Find where the given text appears and provide that cell's center as (X, Y) coordinate. 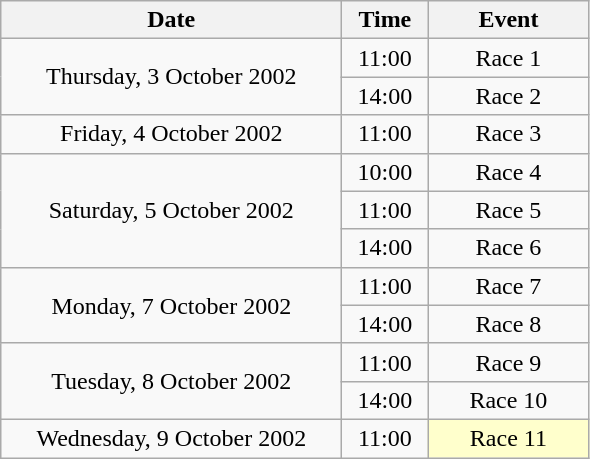
Date (172, 20)
Race 6 (508, 248)
Race 7 (508, 286)
Race 2 (508, 96)
Race 5 (508, 210)
Race 1 (508, 58)
Race 11 (508, 438)
Race 9 (508, 362)
Tuesday, 8 October 2002 (172, 381)
10:00 (385, 172)
Friday, 4 October 2002 (172, 134)
Event (508, 20)
Race 3 (508, 134)
Race 8 (508, 324)
Wednesday, 9 October 2002 (172, 438)
Thursday, 3 October 2002 (172, 77)
Saturday, 5 October 2002 (172, 210)
Monday, 7 October 2002 (172, 305)
Time (385, 20)
Race 10 (508, 400)
Race 4 (508, 172)
